Search for the cell housing the specified text and yield its [X, Y] center coordinate. 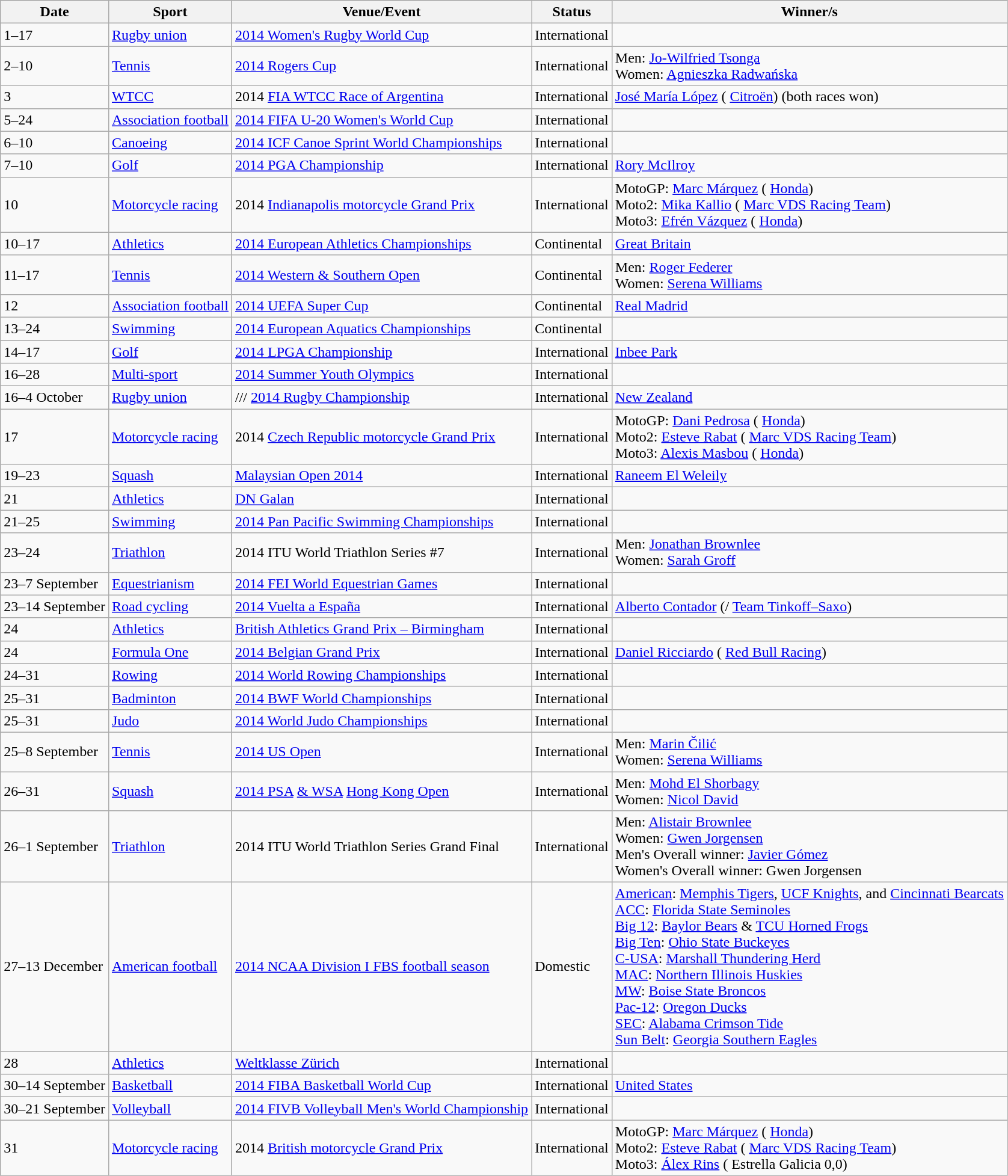
Great Britain [810, 244]
Sport [170, 12]
Badminton [170, 698]
Men: Marin Čilić Women: Serena Williams [810, 752]
12 [55, 306]
Winner/s [810, 12]
6–10 [55, 143]
1–17 [55, 35]
31 [55, 1148]
Weltklasse Zürich [381, 1063]
Raneem El Weleily [810, 476]
24–31 [55, 675]
MotoGP: Marc Márquez ( Honda)Moto2: Mika Kallio ( Marc VDS Racing Team)Moto3: Efrén Vázquez ( Honda) [810, 205]
14–17 [55, 352]
Venue/Event [381, 12]
DN Galan [381, 499]
2014 FIFA U-20 Women's World Cup [381, 120]
2014 Women's Rugby World Cup [381, 35]
WTCC [170, 97]
Men: Mohd El ShorbagyWomen: Nicol David [810, 790]
Men: Roger Federer Women: Serena Williams [810, 274]
2014 FEI World Equestrian Games [381, 583]
Domestic [572, 967]
2014 Summer Youth Olympics [381, 375]
Multi-sport [170, 375]
2014 LPGA Championship [381, 352]
2014 ITU World Triathlon Series Grand Final [381, 847]
16–28 [55, 375]
2014 British motorcycle Grand Prix [381, 1148]
23–14 September [55, 606]
Canoeing [170, 143]
3 [55, 97]
Malaysian Open 2014 [381, 476]
2014 PSA & WSA Hong Kong Open [381, 790]
Volleyball [170, 1109]
2014 European Athletics Championships [381, 244]
2014 Czech Republic motorcycle Grand Prix [381, 437]
2014 FIVB Volleyball Men's World Championship [381, 1109]
2014 NCAA Division I FBS football season [381, 967]
Alberto Contador (/ Team Tinkoff–Saxo) [810, 606]
Daniel Ricciardo ( Red Bull Racing) [810, 652]
13–24 [55, 328]
2014 ICF Canoe Sprint World Championships [381, 143]
Status [572, 12]
19–23 [55, 476]
2014 Indianapolis motorcycle Grand Prix [381, 205]
Equestrianism [170, 583]
Judo [170, 721]
25–8 September [55, 752]
2014 Western & Southern Open [381, 274]
2014 UEFA Super Cup [381, 306]
Road cycling [170, 606]
2–10 [55, 66]
Rowing [170, 675]
Date [55, 12]
21 [55, 499]
2014 BWF World Championships [381, 698]
United States [810, 1086]
26–31 [55, 790]
30–21 September [55, 1109]
Basketball [170, 1086]
30–14 September [55, 1086]
Men: Alistair BrownleeWomen: Gwen JorgensenMen's Overall winner: Javier GómezWomen's Overall winner: Gwen Jorgensen [810, 847]
23–24 [55, 552]
2014 PGA Championship [381, 165]
New Zealand [810, 398]
5–24 [55, 120]
MotoGP: Dani Pedrosa ( Honda)Moto2: Esteve Rabat ( Marc VDS Racing Team)Moto3: Alexis Masbou ( Honda) [810, 437]
2014 European Aquatics Championships [381, 328]
British Athletics Grand Prix – Birmingham [381, 629]
7–10 [55, 165]
2014 Pan Pacific Swimming Championships [381, 522]
17 [55, 437]
2014 Vuelta a España [381, 606]
Formula One [170, 652]
Real Madrid [810, 306]
2014 World Rowing Championships [381, 675]
2014 FIA WTCC Race of Argentina [381, 97]
2014 FIBA Basketball World Cup [381, 1086]
José María López ( Citroën) (both races won) [810, 97]
10–17 [55, 244]
11–17 [55, 274]
/// 2014 Rugby Championship [381, 398]
2014 Belgian Grand Prix [381, 652]
Inbee Park [810, 352]
16–4 October [55, 398]
2014 US Open [381, 752]
10 [55, 205]
Rory McIlroy [810, 165]
2014 ITU World Triathlon Series #7 [381, 552]
American football [170, 967]
MotoGP: Marc Márquez ( Honda)Moto2: Esteve Rabat ( Marc VDS Racing Team)Moto3: Álex Rins ( Estrella Galicia 0,0) [810, 1148]
23–7 September [55, 583]
Men: Jonathan BrownleeWomen: Sarah Groff [810, 552]
Men: Jo-Wilfried TsongaWomen: Agnieszka Radwańska [810, 66]
28 [55, 1063]
27–13 December [55, 967]
2014 World Judo Championships [381, 721]
26–1 September [55, 847]
21–25 [55, 522]
2014 Rogers Cup [381, 66]
